Pinpoint the cell where the given text exists, returning its [x, y] midpoint coordinate. 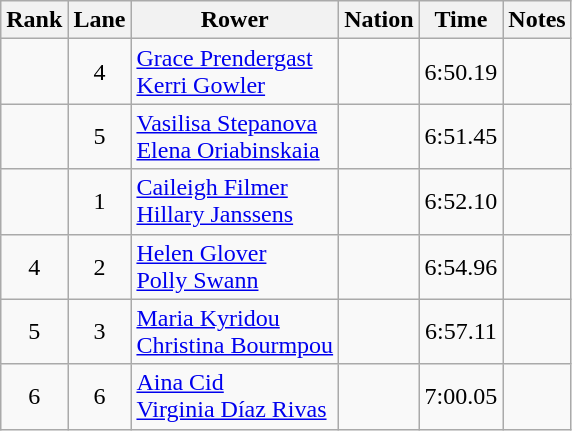
Notes [537, 20]
6:54.96 [461, 266]
6:57.11 [461, 332]
3 [100, 332]
Lane [100, 20]
Rank [34, 20]
6:52.10 [461, 202]
2 [100, 266]
Caileigh FilmerHillary Janssens [235, 202]
1 [100, 202]
Maria KyridouChristina Bourmpou [235, 332]
Grace PrendergastKerri Gowler [235, 72]
Rower [235, 20]
6:50.19 [461, 72]
Time [461, 20]
Vasilisa StepanovaElena Oriabinskaia [235, 136]
Aina CidVirginia Díaz Rivas [235, 396]
7:00.05 [461, 396]
Helen GloverPolly Swann [235, 266]
Nation [379, 20]
6:51.45 [461, 136]
